Search for the cell housing the specified text and yield its (x, y) center coordinate. 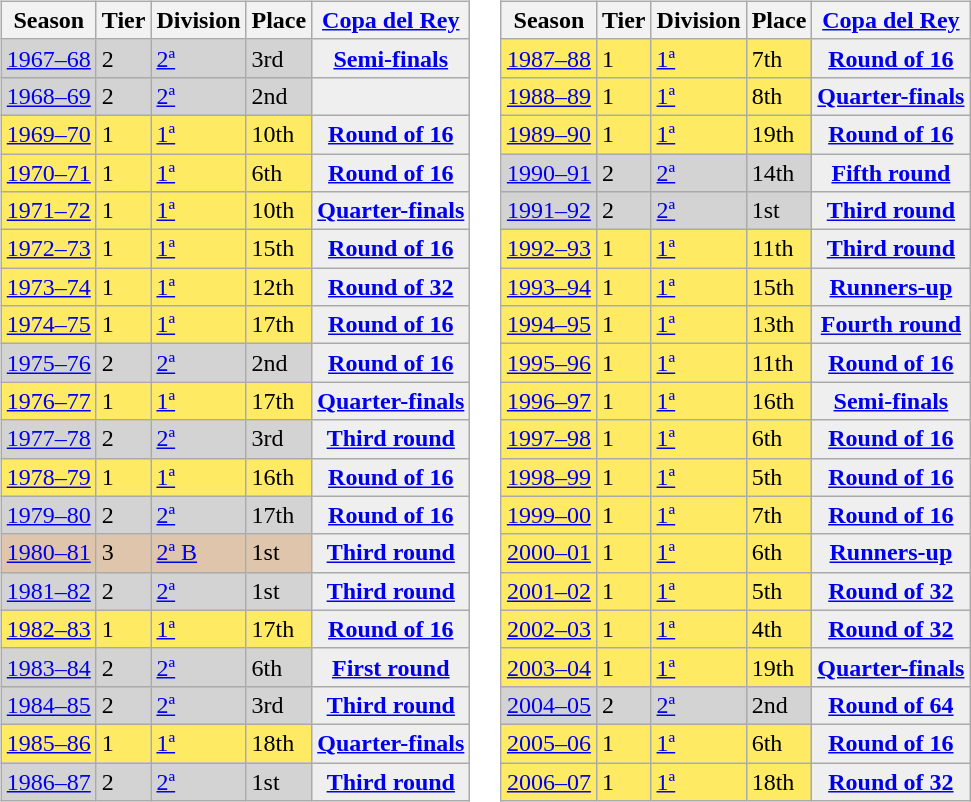
1997–98 (548, 439)
1968–69 (48, 96)
1995–96 (548, 363)
1981–82 (48, 591)
First round (391, 667)
1998–99 (548, 477)
Fourth round (891, 325)
3 (124, 553)
1993–94 (548, 287)
1976–77 (48, 401)
2005–06 (548, 743)
1996–97 (548, 401)
1980–81 (48, 553)
2000–01 (548, 553)
1992–93 (548, 249)
1971–72 (48, 211)
1990–91 (548, 173)
1979–80 (48, 515)
1986–87 (48, 781)
1977–78 (48, 439)
1982–83 (48, 629)
2001–02 (548, 591)
1988–89 (548, 96)
1991–92 (548, 211)
1967–68 (48, 58)
1989–90 (548, 134)
Round of 64 (891, 705)
12th (279, 287)
1970–71 (48, 173)
1983–84 (48, 667)
2003–04 (548, 667)
8th (779, 96)
1974–75 (48, 325)
2ª B (198, 553)
13th (779, 325)
1984–85 (48, 705)
1969–70 (48, 134)
14th (779, 173)
1999–00 (548, 515)
2006–07 (548, 781)
1972–73 (48, 249)
1994–95 (548, 325)
1987–88 (548, 58)
2002–03 (548, 629)
1975–76 (48, 363)
2004–05 (548, 705)
1978–79 (48, 477)
Fifth round (891, 173)
1985–86 (48, 743)
4th (779, 629)
1973–74 (48, 287)
